From the cell containing the given text, extract its center point as (X, Y) coordinate. 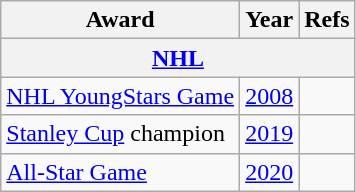
All-Star Game (120, 172)
2020 (270, 172)
2019 (270, 134)
NHL YoungStars Game (120, 96)
Award (120, 20)
NHL (178, 58)
Stanley Cup champion (120, 134)
Year (270, 20)
Refs (327, 20)
2008 (270, 96)
